Scan for the cell matching the given text and deliver its (x, y) coordinate at center. 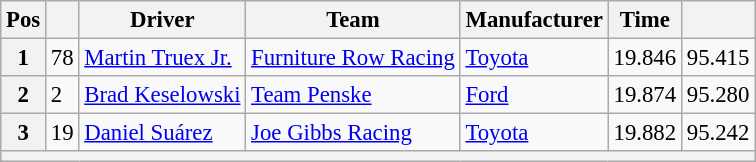
95.415 (718, 58)
Daniel Suárez (162, 133)
78 (62, 58)
95.242 (718, 133)
3 (24, 133)
Team Penske (353, 95)
19.874 (644, 95)
Time (644, 20)
Brad Keselowski (162, 95)
Pos (24, 20)
1 (24, 58)
Manufacturer (534, 20)
Driver (162, 20)
19 (62, 133)
Ford (534, 95)
Furniture Row Racing (353, 58)
95.280 (718, 95)
Team (353, 20)
19.846 (644, 58)
Martin Truex Jr. (162, 58)
Joe Gibbs Racing (353, 133)
19.882 (644, 133)
